From the cell containing the given text, extract its center point as [X, Y] coordinate. 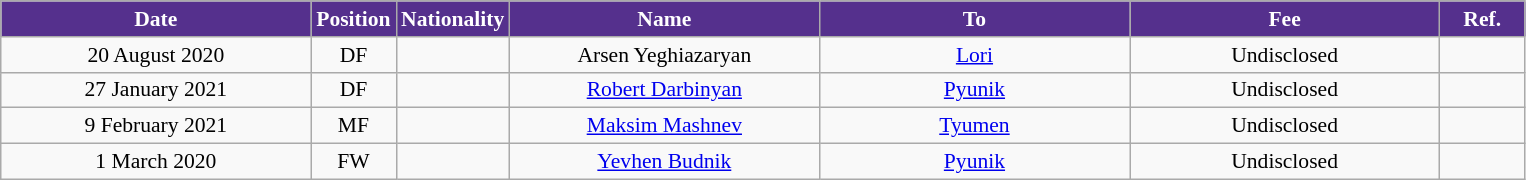
Position [354, 19]
MF [354, 126]
Ref. [1482, 19]
9 February 2021 [156, 126]
Yevhen Budnik [664, 162]
1 March 2020 [156, 162]
Fee [1285, 19]
27 January 2021 [156, 90]
Maksim Mashnev [664, 126]
Date [156, 19]
20 August 2020 [156, 55]
Tyumen [974, 126]
Robert Darbinyan [664, 90]
FW [354, 162]
To [974, 19]
Lori [974, 55]
Name [664, 19]
Nationality [452, 19]
Arsen Yeghiazaryan [664, 55]
